Find where the given text appears and provide that cell's center as (x, y) coordinate. 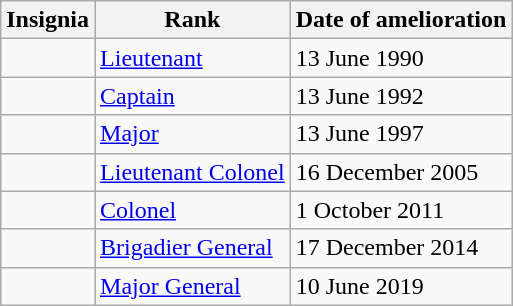
Insignia (48, 20)
Lieutenant Colonel (193, 172)
Colonel (193, 210)
Rank (193, 20)
Major (193, 134)
17 December 2014 (401, 248)
13 June 1990 (401, 58)
13 June 1997 (401, 134)
Lieutenant (193, 58)
Date of amelioration (401, 20)
16 December 2005 (401, 172)
1 October 2011 (401, 210)
10 June 2019 (401, 286)
Brigadier General (193, 248)
Major General (193, 286)
Captain (193, 96)
13 June 1992 (401, 96)
